Output the [x, y] coordinate of the center of the cell containing the given text.  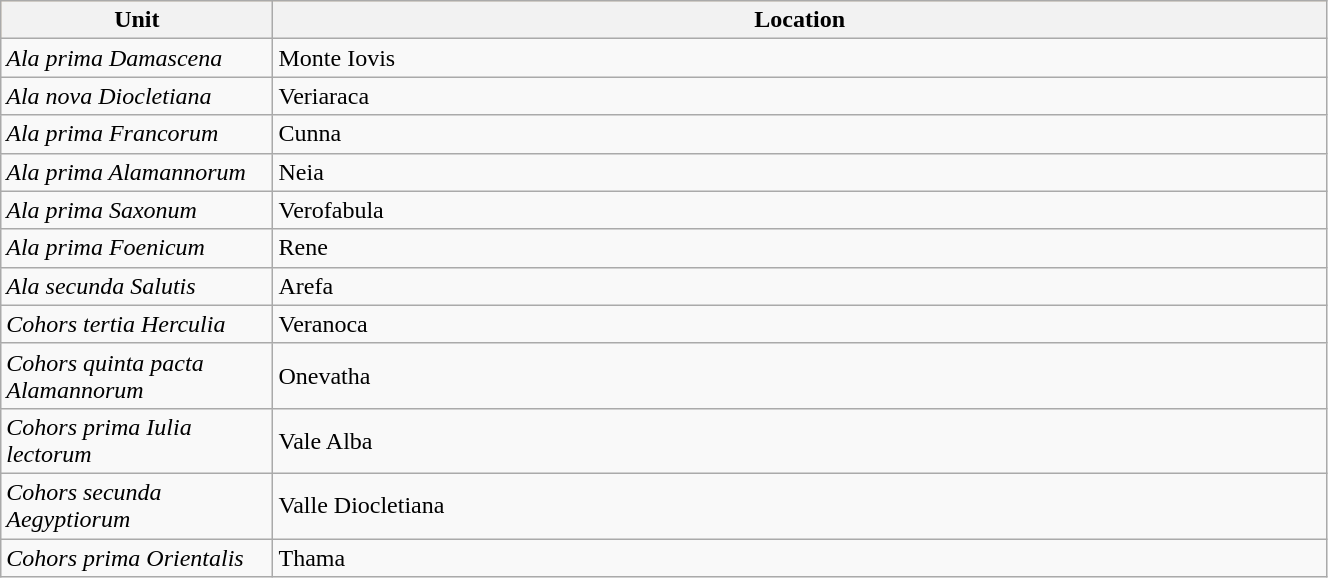
Cunna [800, 134]
Cohors prima Orientalis [137, 557]
Arefa [800, 286]
Neia [800, 172]
Monte Iovis [800, 58]
Ala prima Saxonum [137, 210]
Ala prima Foenicum [137, 248]
Ala prima Damascena [137, 58]
Veranoca [800, 324]
Unit [137, 20]
Rene [800, 248]
Ala secunda Salutis [137, 286]
Veriaraca [800, 96]
Cohors prima Iulia lectorum [137, 440]
Cohors tertia Herculia [137, 324]
Vale Alba [800, 440]
Valle Diocletiana [800, 506]
Cohors secunda Aegyptiorum [137, 506]
Location [800, 20]
Ala prima Alamannorum [137, 172]
Ala nova Diocletiana [137, 96]
Ala prima Francorum [137, 134]
Verofabula [800, 210]
Onevatha [800, 376]
Cohors quinta pacta Alamannorum [137, 376]
Thama [800, 557]
